Scan for the cell matching the given text and deliver its (x, y) coordinate at center. 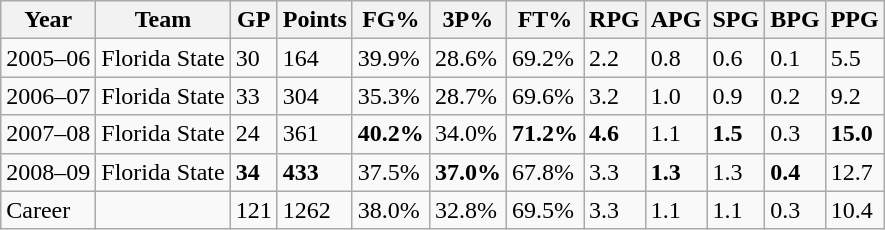
39.9% (390, 58)
15.0 (854, 134)
304 (314, 96)
5.5 (854, 58)
38.0% (390, 210)
35.3% (390, 96)
37.5% (390, 172)
121 (254, 210)
34 (254, 172)
2.2 (615, 58)
RPG (615, 20)
0.4 (795, 172)
Career (48, 210)
FG% (390, 20)
361 (314, 134)
Team (163, 20)
1.0 (676, 96)
32.8% (468, 210)
69.5% (544, 210)
28.7% (468, 96)
2005–06 (48, 58)
34.0% (468, 134)
0.8 (676, 58)
33 (254, 96)
40.2% (390, 134)
24 (254, 134)
2007–08 (48, 134)
BPG (795, 20)
0.6 (736, 58)
PPG (854, 20)
0.1 (795, 58)
0.2 (795, 96)
71.2% (544, 134)
1262 (314, 210)
3.2 (615, 96)
Points (314, 20)
FT% (544, 20)
0.9 (736, 96)
1.5 (736, 134)
67.8% (544, 172)
2006–07 (48, 96)
4.6 (615, 134)
9.2 (854, 96)
37.0% (468, 172)
APG (676, 20)
12.7 (854, 172)
69.6% (544, 96)
Year (48, 20)
30 (254, 58)
28.6% (468, 58)
433 (314, 172)
10.4 (854, 210)
2008–09 (48, 172)
GP (254, 20)
3P% (468, 20)
SPG (736, 20)
164 (314, 58)
69.2% (544, 58)
